From the cell containing the given text, extract its center point as (x, y) coordinate. 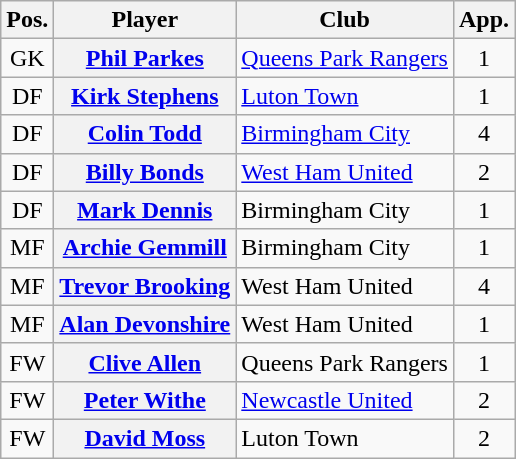
Trevor Brooking (145, 286)
Billy Bonds (145, 172)
Colin Todd (145, 134)
Newcastle United (345, 400)
App. (484, 20)
GK (28, 58)
David Moss (145, 438)
Clive Allen (145, 362)
Peter Withe (145, 400)
Club (345, 20)
Phil Parkes (145, 58)
Mark Dennis (145, 210)
Pos. (28, 20)
Archie Gemmill (145, 248)
Kirk Stephens (145, 96)
Alan Devonshire (145, 324)
Player (145, 20)
